Scan for the cell matching the given text and deliver its [X, Y] coordinate at center. 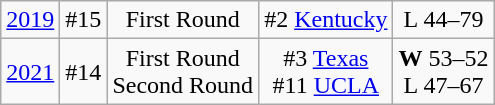
#15 [84, 20]
#3 Texas#11 UCLA [326, 72]
2019 [30, 20]
First Round [183, 20]
#2 Kentucky [326, 20]
First RoundSecond Round [183, 72]
W 53–52L 47–67 [444, 72]
#14 [84, 72]
L 44–79 [444, 20]
2021 [30, 72]
